Extract the (x, y) coordinate from the center of the cell holding the provided text.  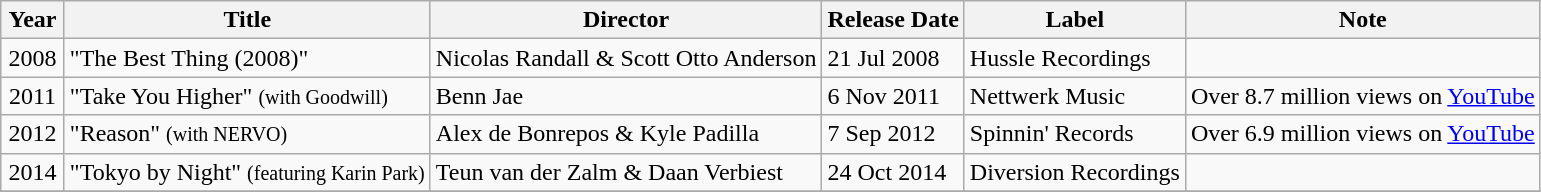
Spinnin' Records (1074, 134)
Teun van der Zalm & Daan Verbiest (626, 172)
24 Oct 2014 (893, 172)
Label (1074, 20)
Hussle Recordings (1074, 58)
"Tokyo by Night" (featuring Karin Park) (247, 172)
2014 (33, 172)
6 Nov 2011 (893, 96)
Year (33, 20)
2008 (33, 58)
Alex de Bonrepos & Kyle Padilla (626, 134)
21 Jul 2008 (893, 58)
"The Best Thing (2008)" (247, 58)
Over 8.7 million views on YouTube (1362, 96)
Note (1362, 20)
2011 (33, 96)
2012 (33, 134)
"Reason" (with NERVO) (247, 134)
Nettwerk Music (1074, 96)
7 Sep 2012 (893, 134)
Director (626, 20)
Diversion Recordings (1074, 172)
Over 6.9 million views on YouTube (1362, 134)
"Take You Higher" (with Goodwill) (247, 96)
Benn Jae (626, 96)
Nicolas Randall & Scott Otto Anderson (626, 58)
Release Date (893, 20)
Title (247, 20)
